From the cell containing the given text, extract its center point as (x, y) coordinate. 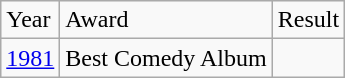
Award (166, 20)
1981 (30, 58)
Result (308, 20)
Best Comedy Album (166, 58)
Year (30, 20)
